Find where the given text appears and provide that cell's center as (x, y) coordinate. 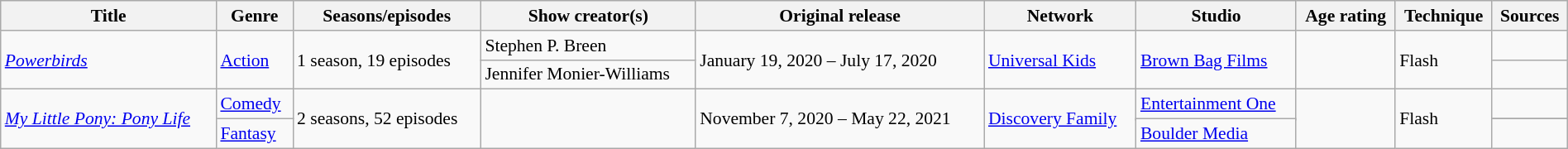
Brown Bag Films (1216, 60)
Entertainment One (1216, 104)
Discovery Family (1060, 119)
2 seasons, 52 episodes (387, 119)
Seasons/episodes (387, 16)
Technique (1444, 16)
Show creator(s) (588, 16)
Stephen P. Breen (588, 46)
Fantasy (255, 134)
Original release (840, 16)
Title (109, 16)
Comedy (255, 104)
1 season, 19 episodes (387, 60)
Boulder Media (1216, 134)
Action (255, 60)
Genre (255, 16)
Universal Kids (1060, 60)
November 7, 2020 – May 22, 2021 (840, 119)
Age rating (1346, 16)
Network (1060, 16)
My Little Pony: Pony Life (109, 119)
January 19, 2020 – July 17, 2020 (840, 60)
Powerbirds (109, 60)
Sources (1530, 16)
Studio (1216, 16)
Jennifer Monier-Williams (588, 74)
